Capture the cell that displays the provided text and extract its (x, y) central coordinate. 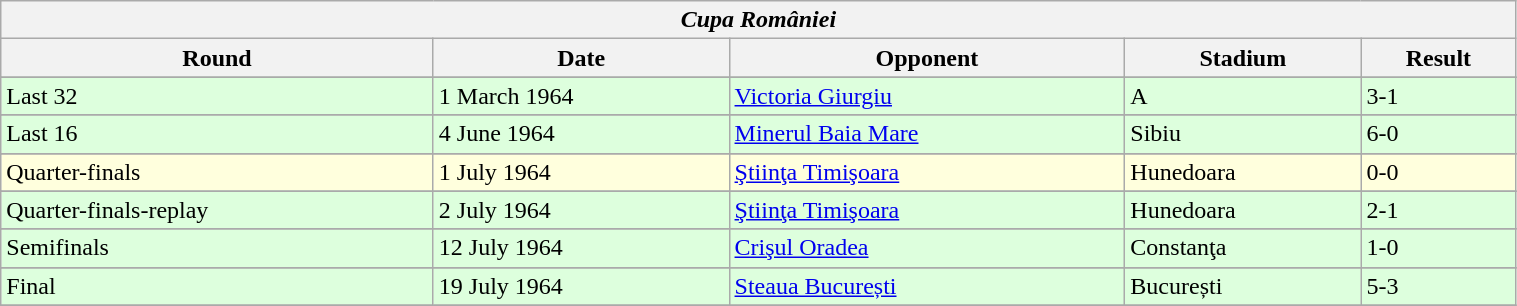
2 July 1964 (581, 210)
Crişul Oradea (927, 248)
București (1243, 286)
Quarter-finals (218, 172)
Constanţa (1243, 248)
Result (1438, 58)
1 July 1964 (581, 172)
0-0 (1438, 172)
Minerul Baia Mare (927, 134)
Final (218, 286)
Stadium (1243, 58)
Sibiu (1243, 134)
Last 32 (218, 96)
Round (218, 58)
Date (581, 58)
Quarter-finals-replay (218, 210)
12 July 1964 (581, 248)
6-0 (1438, 134)
2-1 (1438, 210)
Last 16 (218, 134)
1 March 1964 (581, 96)
A (1243, 96)
1-0 (1438, 248)
Semifinals (218, 248)
Steaua București (927, 286)
19 July 1964 (581, 286)
3-1 (1438, 96)
Cupa României (758, 20)
4 June 1964 (581, 134)
5-3 (1438, 286)
Opponent (927, 58)
Victoria Giurgiu (927, 96)
